Determine the [X, Y] coordinate at the center of the cell enclosing the given text.  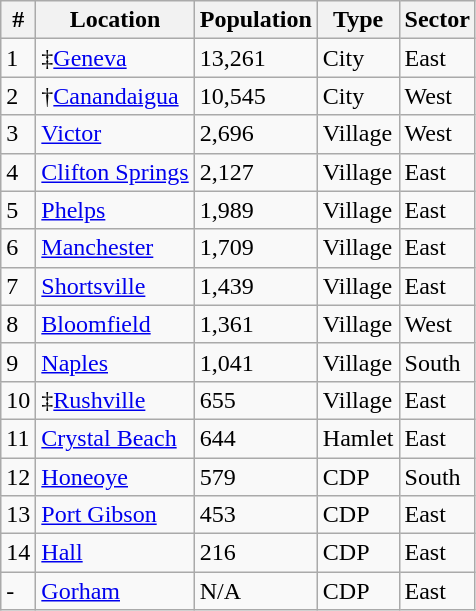
Type [358, 20]
‡Rushville [115, 400]
Manchester [115, 248]
8 [18, 324]
10,545 [256, 96]
13,261 [256, 58]
Gorham [115, 591]
14 [18, 553]
Naples [115, 362]
Crystal Beach [115, 438]
Population [256, 20]
1,041 [256, 362]
N/A [256, 591]
2,696 [256, 134]
579 [256, 477]
11 [18, 438]
453 [256, 515]
Hall [115, 553]
13 [18, 515]
3 [18, 134]
1,709 [256, 248]
1,439 [256, 286]
Port Gibson [115, 515]
Victor [115, 134]
5 [18, 210]
216 [256, 553]
1,989 [256, 210]
Bloomfield [115, 324]
Honeoye [115, 477]
1 [18, 58]
Location [115, 20]
- [18, 591]
2 [18, 96]
655 [256, 400]
2,127 [256, 172]
9 [18, 362]
Shortsville [115, 286]
6 [18, 248]
# [18, 20]
4 [18, 172]
†Canandaigua [115, 96]
Hamlet [358, 438]
Clifton Springs [115, 172]
Sector [437, 20]
10 [18, 400]
7 [18, 286]
644 [256, 438]
‡Geneva [115, 58]
Phelps [115, 210]
12 [18, 477]
1,361 [256, 324]
